Extract the (X, Y) coordinate from the center of the cell holding the provided text.  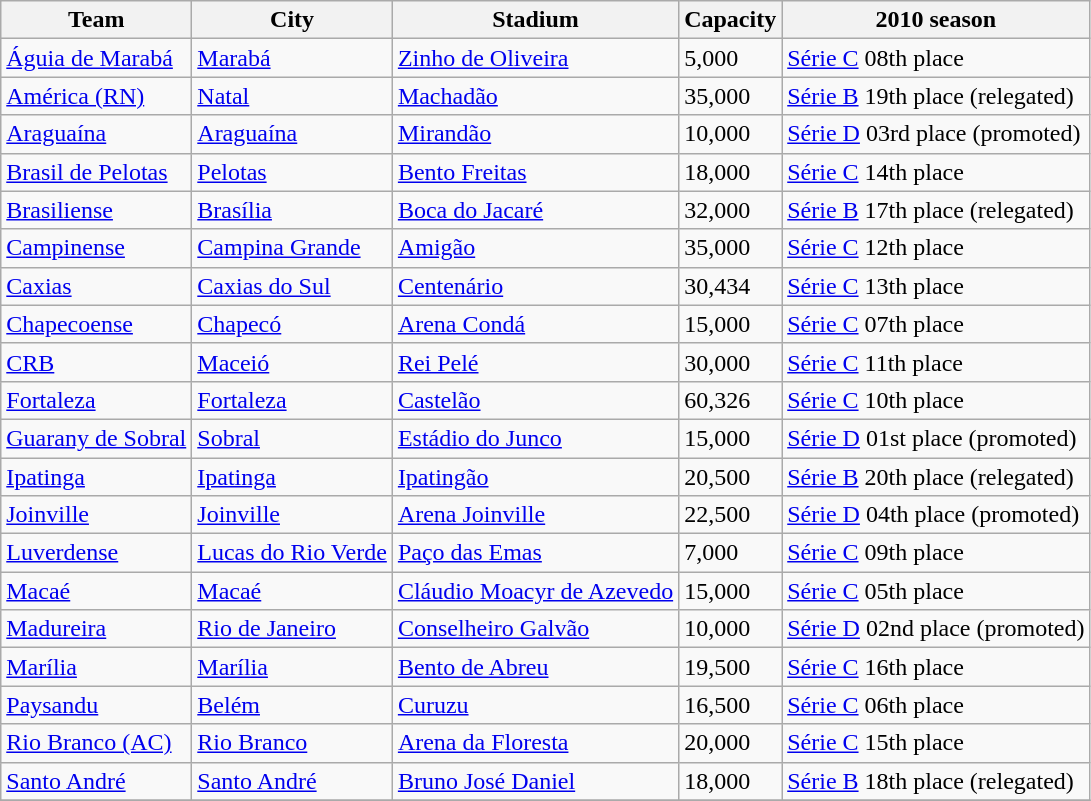
Chapecoense (96, 324)
Águia de Marabá (96, 58)
60,326 (730, 400)
Rio de Janeiro (292, 629)
Rio Branco (292, 743)
Série C 05th place (936, 591)
Rei Pelé (535, 362)
19,500 (730, 667)
Lucas do Rio Verde (292, 553)
Série C 10th place (936, 400)
Série C 07th place (936, 324)
30,434 (730, 286)
Série B 18th place (relegated) (936, 781)
Estádio do Junco (535, 438)
Luverdense (96, 553)
Série C 14th place (936, 172)
Guarany de Sobral (96, 438)
Amigão (535, 248)
Série C 12th place (936, 248)
Zinho de Oliveira (535, 58)
Paço das Emas (535, 553)
Centenário (535, 286)
Ipatingão (535, 477)
Sobral (292, 438)
Série C 08th place (936, 58)
Conselheiro Galvão (535, 629)
Castelão (535, 400)
CRB (96, 362)
Mirandão (535, 134)
Bento Freitas (535, 172)
Maceió (292, 362)
Bento de Abreu (535, 667)
Série B 20th place (relegated) (936, 477)
Capacity (730, 20)
Stadium (535, 20)
Belém (292, 705)
Arena da Floresta (535, 743)
Caxias do Sul (292, 286)
Chapecó (292, 324)
7,000 (730, 553)
Série C 16th place (936, 667)
Série B 19th place (relegated) (936, 96)
20,500 (730, 477)
Brasil de Pelotas (96, 172)
Cláudio Moacyr de Azevedo (535, 591)
Boca do Jacaré (535, 210)
Campina Grande (292, 248)
Campinense (96, 248)
5,000 (730, 58)
Série D 04th place (promoted) (936, 515)
Caxias (96, 286)
2010 season (936, 20)
Série C 13th place (936, 286)
Arena Joinville (535, 515)
Série C 15th place (936, 743)
Pelotas (292, 172)
20,000 (730, 743)
Paysandu (96, 705)
Bruno José Daniel (535, 781)
Série D 01st place (promoted) (936, 438)
Série B 17th place (relegated) (936, 210)
Curuzu (535, 705)
Brasília (292, 210)
32,000 (730, 210)
Madureira (96, 629)
Série D 02nd place (promoted) (936, 629)
Brasiliense (96, 210)
Série D 03rd place (promoted) (936, 134)
Team (96, 20)
Série C 06th place (936, 705)
16,500 (730, 705)
City (292, 20)
América (RN) (96, 96)
Natal (292, 96)
Machadão (535, 96)
30,000 (730, 362)
Série C 09th place (936, 553)
22,500 (730, 515)
Rio Branco (AC) (96, 743)
Marabá (292, 58)
Arena Condá (535, 324)
Série C 11th place (936, 362)
